Return the [x, y] coordinate for the center point of the cell that contains the specified text.  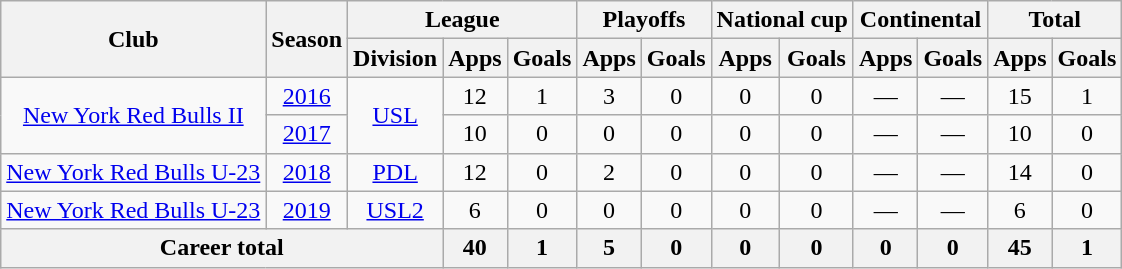
2018 [307, 172]
Division [396, 58]
40 [475, 248]
League [462, 20]
2 [609, 172]
Playoffs [644, 20]
USL [396, 115]
2019 [307, 210]
PDL [396, 172]
National cup [782, 20]
Continental [920, 20]
Season [307, 39]
Club [134, 39]
2017 [307, 134]
Career total [222, 248]
New York Red Bulls II [134, 115]
45 [1020, 248]
2016 [307, 96]
Total [1055, 20]
5 [609, 248]
15 [1020, 96]
3 [609, 96]
14 [1020, 172]
USL2 [396, 210]
